Search for the cell housing the specified text and yield its [x, y] center coordinate. 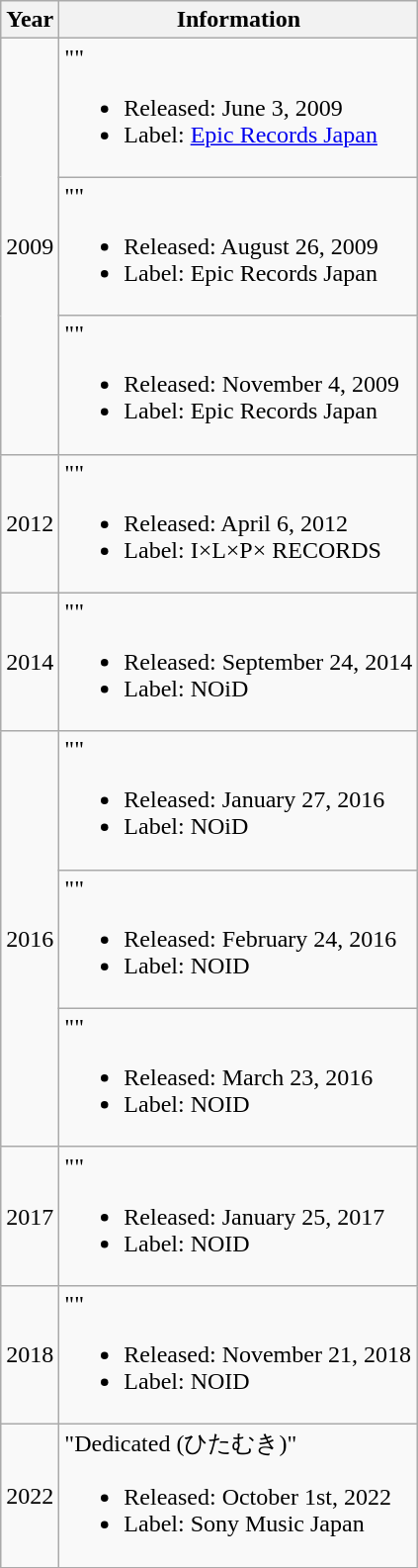
""Released: April 6, 2012Label: I×L×P× RECORDS [239, 523]
2012 [30, 523]
2016 [30, 939]
""Released: March 23, 2016Label: NOID [239, 1077]
""Released: November 4, 2009Label: Epic Records Japan [239, 385]
2014 [30, 662]
Information [239, 20]
2022 [30, 1496]
"Dedicated (ひたむき)"Released: October 1st, 2022Label: Sony Music Japan [239, 1496]
2009 [30, 246]
""Released: January 25, 2017Label: NOID [239, 1216]
""Released: August 26, 2009Label: Epic Records Japan [239, 246]
2018 [30, 1354]
""Released: June 3, 2009Label: Epic Records Japan [239, 108]
""Released: September 24, 2014Label: NOiD [239, 662]
""Released: November 21, 2018Label: NOID [239, 1354]
2017 [30, 1216]
Year [30, 20]
""Released: February 24, 2016Label: NOID [239, 939]
""Released: January 27, 2016Label: NOiD [239, 800]
